Capture the cell that displays the provided text and extract its [x, y] central coordinate. 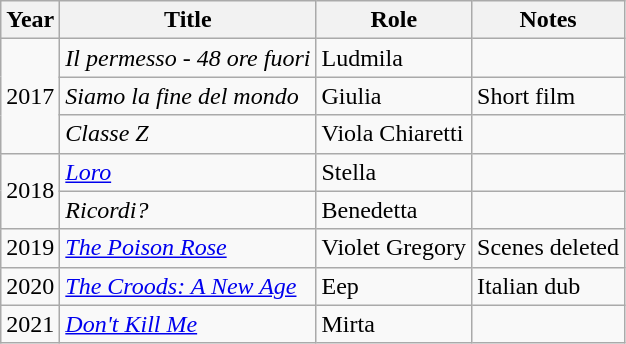
2017 [30, 96]
Benedetta [394, 210]
2019 [30, 248]
Stella [394, 172]
Mirta [394, 324]
Scenes deleted [548, 248]
2021 [30, 324]
Loro [188, 172]
Violet Gregory [394, 248]
Il permesso - 48 ore fuori [188, 58]
Title [188, 20]
Classe Z [188, 134]
Eep [394, 286]
Ricordi? [188, 210]
Short film [548, 96]
Giulia [394, 96]
Ludmila [394, 58]
2020 [30, 286]
Year [30, 20]
Viola Chiaretti [394, 134]
2018 [30, 191]
Notes [548, 20]
Siamo la fine del mondo [188, 96]
Italian dub [548, 286]
Role [394, 20]
The Croods: A New Age [188, 286]
The Poison Rose [188, 248]
Don't Kill Me [188, 324]
